Output the (x, y) coordinate of the center of the cell containing the given text.  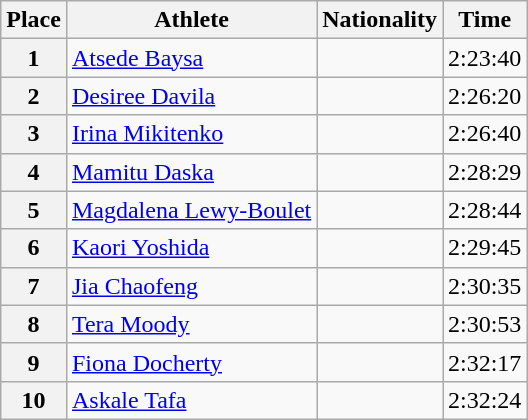
Kaori Yoshida (191, 248)
2:26:40 (484, 134)
1 (34, 58)
7 (34, 286)
2:30:35 (484, 286)
Atsede Baysa (191, 58)
2:32:24 (484, 400)
Tera Moody (191, 324)
Fiona Docherty (191, 362)
Mamitu Daska (191, 172)
Magdalena Lewy-Boulet (191, 210)
2:28:29 (484, 172)
Athlete (191, 20)
Jia Chaofeng (191, 286)
Askale Tafa (191, 400)
9 (34, 362)
2:28:44 (484, 210)
2:30:53 (484, 324)
5 (34, 210)
2:26:20 (484, 96)
3 (34, 134)
2 (34, 96)
Nationality (380, 20)
Desiree Davila (191, 96)
2:32:17 (484, 362)
Place (34, 20)
8 (34, 324)
6 (34, 248)
4 (34, 172)
Irina Mikitenko (191, 134)
Time (484, 20)
2:29:45 (484, 248)
10 (34, 400)
2:23:40 (484, 58)
